Determine the [X, Y] coordinate at the center of the cell enclosing the given text.  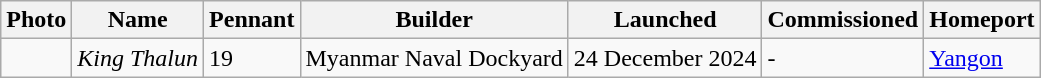
Pennant [252, 20]
Myanmar Naval Dockyard [434, 58]
Photo [36, 20]
19 [252, 58]
Commissioned [843, 20]
- [843, 58]
Yangon [982, 58]
Launched [665, 20]
King Thalun [138, 58]
Name [138, 20]
24 December 2024 [665, 58]
Builder [434, 20]
Homeport [982, 20]
